Pinpoint the cell where the given text exists, returning its [X, Y] midpoint coordinate. 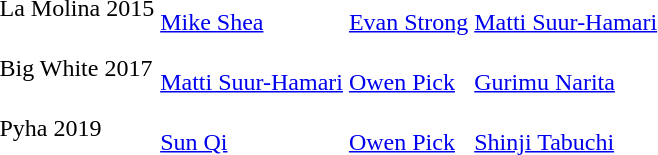
Matti Suur-Hamari [252, 68]
Owen Pick [408, 68]
